Determine the [X, Y] coordinate at the center of the cell enclosing the given text.  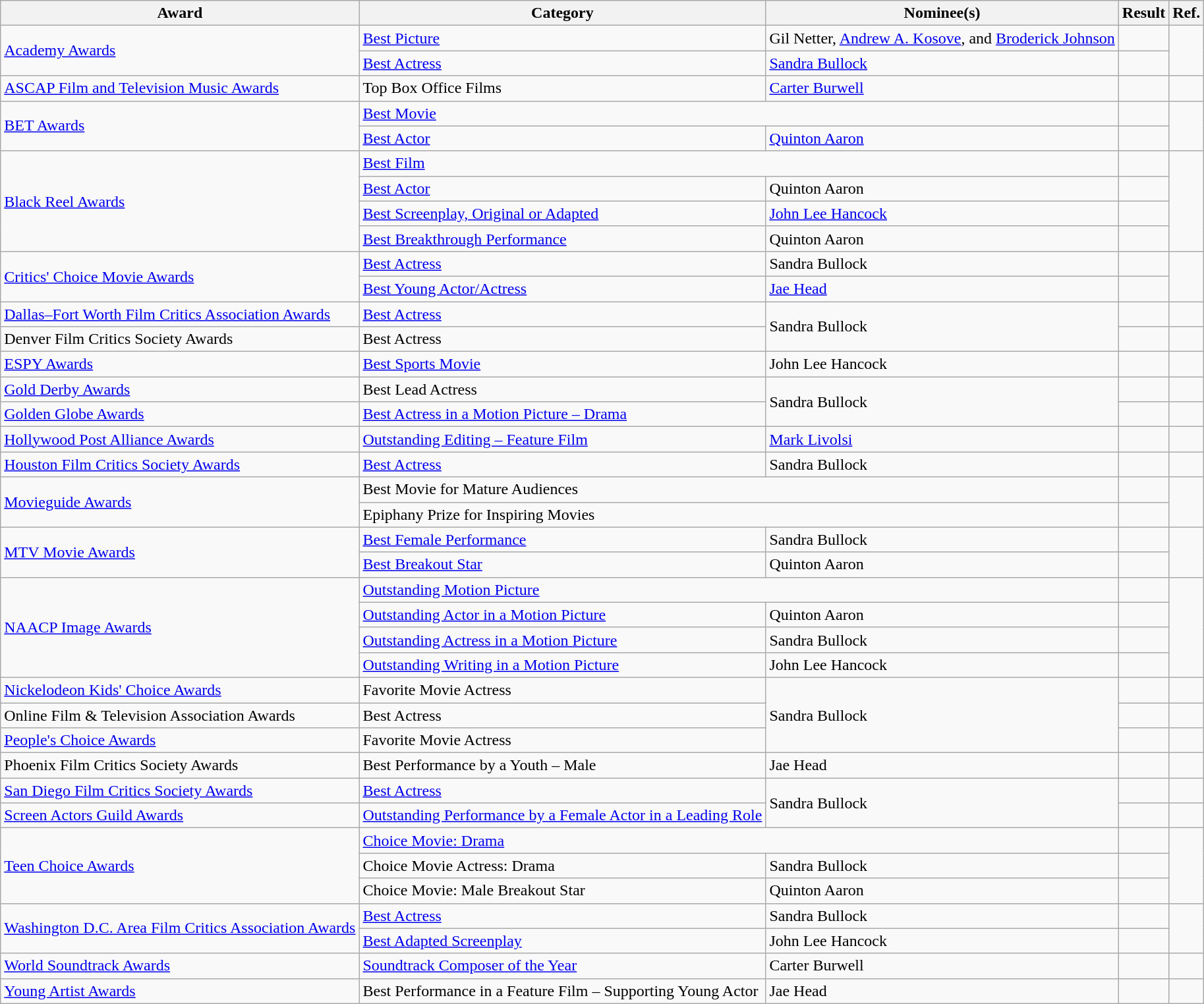
Outstanding Performance by a Female Actor in a Leading Role [563, 816]
Outstanding Motion Picture [739, 590]
Best Performance in a Feature Film – Supporting Young Actor [563, 991]
Mark Livolsi [942, 439]
People's Choice Awards [180, 740]
Houston Film Critics Society Awards [180, 464]
Best Actress in a Motion Picture – Drama [563, 414]
BET Awards [180, 126]
Phoenix Film Critics Society Awards [180, 766]
Washington D.C. Area Film Critics Association Awards [180, 928]
Nickelodeon Kids' Choice Awards [180, 690]
San Diego Film Critics Society Awards [180, 791]
Academy Awards [180, 51]
Best Young Actor/Actress [563, 289]
Choice Movie: Male Breakout Star [563, 891]
Young Artist Awards [180, 991]
Best Film [739, 163]
Category [563, 13]
Outstanding Actor in a Motion Picture [563, 615]
Teen Choice Awards [180, 866]
Nominee(s) [942, 13]
World Soundtrack Awards [180, 966]
Award [180, 13]
Movieguide Awards [180, 502]
Outstanding Actress in a Motion Picture [563, 640]
Denver Film Critics Society Awards [180, 339]
Best Sports Movie [563, 364]
Best Performance by a Youth – Male [563, 766]
MTV Movie Awards [180, 552]
Best Female Performance [563, 540]
Choice Movie: Drama [739, 841]
ESPY Awards [180, 364]
Black Reel Awards [180, 201]
Choice Movie Actress: Drama [563, 866]
Gold Derby Awards [180, 389]
Top Box Office Films [563, 88]
ASCAP Film and Television Music Awards [180, 88]
Gil Netter, Andrew A. Kosove, and Broderick Johnson [942, 38]
Soundtrack Composer of the Year [563, 966]
Epiphany Prize for Inspiring Movies [739, 515]
Outstanding Editing – Feature Film [563, 439]
Dallas–Fort Worth Film Critics Association Awards [180, 314]
Best Breakthrough Performance [563, 238]
Best Movie [739, 113]
Ref. [1186, 13]
Best Lead Actress [563, 389]
Online Film & Television Association Awards [180, 715]
NAACP Image Awards [180, 627]
Best Breakout Star [563, 565]
Screen Actors Guild Awards [180, 816]
Best Adapted Screenplay [563, 941]
Result [1143, 13]
Best Screenplay, Original or Adapted [563, 213]
Outstanding Writing in a Motion Picture [563, 665]
Golden Globe Awards [180, 414]
Hollywood Post Alliance Awards [180, 439]
Critics' Choice Movie Awards [180, 276]
Best Movie for Mature Audiences [739, 489]
Best Picture [563, 38]
